Pinpoint the cell where the given text exists, returning its [x, y] midpoint coordinate. 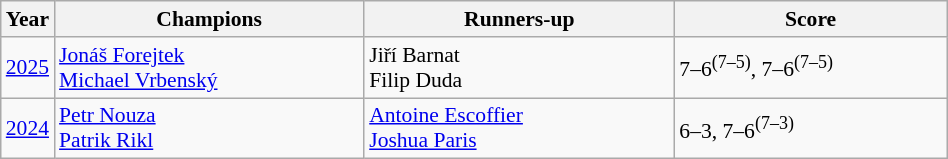
Petr Nouza Patrik Rikl [209, 128]
Antoine Escoffier Joshua Paris [519, 128]
Year [28, 19]
Jiří Barnat Filip Duda [519, 68]
6–3, 7–6(7–3) [810, 128]
7–6(7–5), 7–6(7–5) [810, 68]
Champions [209, 19]
Score [810, 19]
2025 [28, 68]
Runners-up [519, 19]
2024 [28, 128]
Jonáš Forejtek Michael Vrbenský [209, 68]
